Return (x, y) of the center of cell containing provided text 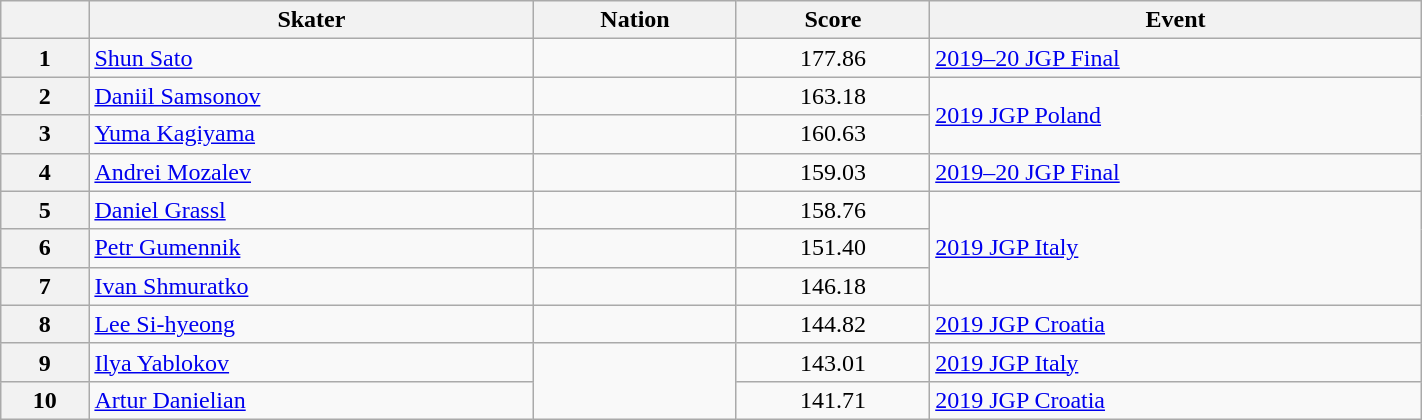
Andrei Mozalev (312, 172)
146.18 (833, 286)
2 (45, 96)
Skater (312, 20)
Petr Gumennik (312, 248)
1 (45, 58)
144.82 (833, 324)
Ilya Yablokov (312, 362)
3 (45, 134)
Nation (635, 20)
163.18 (833, 96)
8 (45, 324)
158.76 (833, 210)
7 (45, 286)
143.01 (833, 362)
2019 JGP Poland (1176, 115)
Daniel Grassl (312, 210)
Daniil Samsonov (312, 96)
Shun Sato (312, 58)
10 (45, 400)
151.40 (833, 248)
9 (45, 362)
Score (833, 20)
Ivan Shmuratko (312, 286)
Event (1176, 20)
177.86 (833, 58)
4 (45, 172)
Lee Si-hyeong (312, 324)
Artur Danielian (312, 400)
141.71 (833, 400)
Yuma Kagiyama (312, 134)
159.03 (833, 172)
5 (45, 210)
6 (45, 248)
160.63 (833, 134)
